Provide the [x, y] coordinate of the cell's center where the given text is located.  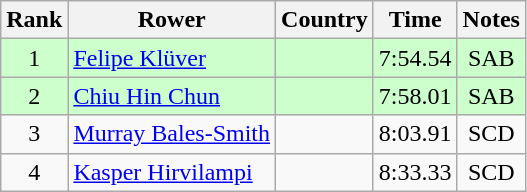
Rower [172, 20]
8:03.91 [415, 134]
Kasper Hirvilampi [172, 172]
7:54.54 [415, 58]
Murray Bales-Smith [172, 134]
Notes [491, 20]
Country [325, 20]
2 [34, 96]
7:58.01 [415, 96]
Felipe Klüver [172, 58]
Rank [34, 20]
Time [415, 20]
Chiu Hin Chun [172, 96]
8:33.33 [415, 172]
3 [34, 134]
4 [34, 172]
1 [34, 58]
